Capture the cell that displays the provided text and extract its (x, y) central coordinate. 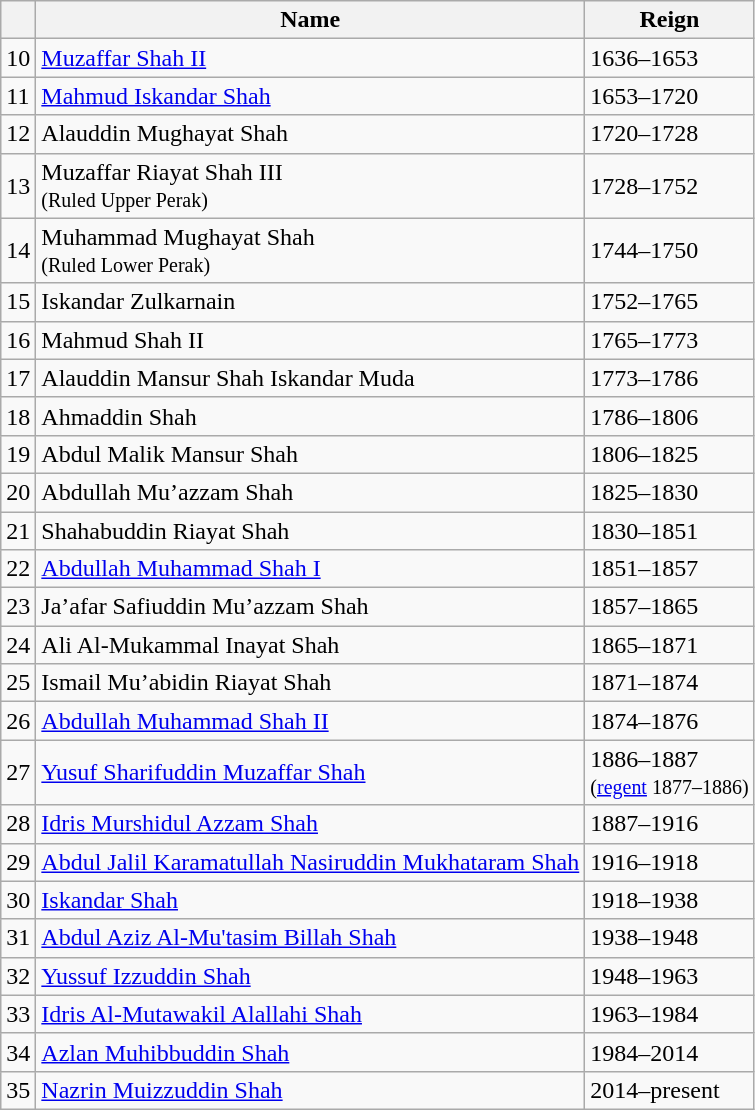
Idris Murshidul Azzam Shah (310, 824)
1963–1984 (670, 1014)
1938–1948 (670, 938)
Abdul Malik Mansur Shah (310, 454)
1916–1918 (670, 862)
1653–1720 (670, 96)
Alauddin Mansur Shah Iskandar Muda (310, 378)
10 (18, 58)
1887–1916 (670, 824)
1830–1851 (670, 531)
12 (18, 134)
32 (18, 976)
Yussuf Izzuddin Shah (310, 976)
Abdullah Muhammad Shah I (310, 569)
Iskandar Shah (310, 900)
Muhammad Mughayat Shah (Ruled Lower Perak) (310, 250)
28 (18, 824)
21 (18, 531)
Ahmaddin Shah (310, 416)
1874–1876 (670, 721)
34 (18, 1052)
Nazrin Muizzuddin Shah (310, 1090)
1851–1857 (670, 569)
17 (18, 378)
Ismail Mu’abidin Riayat Shah (310, 683)
31 (18, 938)
Muzaffar Shah II (310, 58)
Name (310, 20)
1871–1874 (670, 683)
29 (18, 862)
1948–1963 (670, 976)
Mahmud Shah II (310, 340)
11 (18, 96)
1773–1786 (670, 378)
24 (18, 645)
1720–1728 (670, 134)
13 (18, 186)
Abdul Jalil Karamatullah Nasiruddin Mukhataram Shah (310, 862)
1857–1865 (670, 607)
25 (18, 683)
30 (18, 900)
Abdullah Mu’azzam Shah (310, 492)
26 (18, 721)
Idris Al-Mutawakil Alallahi Shah (310, 1014)
1825–1830 (670, 492)
Shahabuddin Riayat Shah (310, 531)
1984–2014 (670, 1052)
1918–1938 (670, 900)
16 (18, 340)
1765–1773 (670, 340)
33 (18, 1014)
22 (18, 569)
Muzaffar Riayat Shah III (Ruled Upper Perak) (310, 186)
Mahmud Iskandar Shah (310, 96)
14 (18, 250)
Abdul Aziz Al-Mu'tasim Billah Shah (310, 938)
Yusuf Sharifuddin Muzaffar Shah (310, 772)
Reign (670, 20)
Alauddin Mughayat Shah (310, 134)
23 (18, 607)
27 (18, 772)
2014–present (670, 1090)
15 (18, 302)
18 (18, 416)
1744–1750 (670, 250)
1786–1806 (670, 416)
Ja’afar Safiuddin Mu’azzam Shah (310, 607)
Iskandar Zulkarnain (310, 302)
1806–1825 (670, 454)
Abdullah Muhammad Shah II (310, 721)
Azlan Muhibbuddin Shah (310, 1052)
1865–1871 (670, 645)
1728–1752 (670, 186)
20 (18, 492)
Ali Al-Mukammal Inayat Shah (310, 645)
35 (18, 1090)
19 (18, 454)
1636–1653 (670, 58)
1752–1765 (670, 302)
1886–1887 (regent 1877–1886) (670, 772)
